For the text-containing cell, return its midpoint in [x, y] coordinate format. 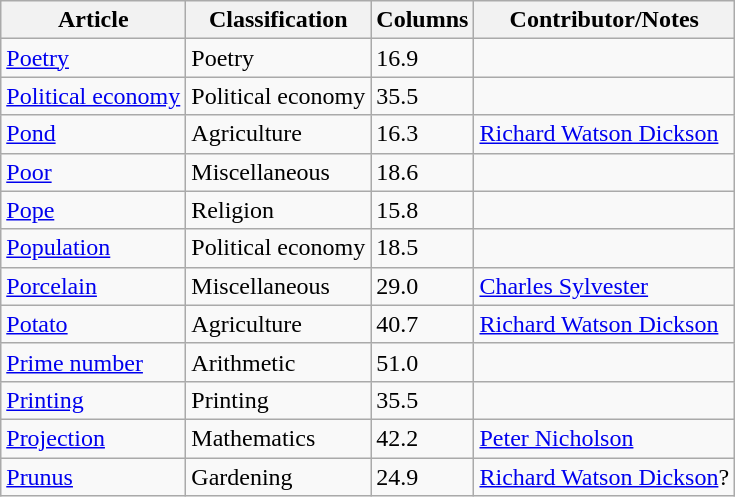
15.8 [422, 210]
Columns [422, 20]
Arithmetic [278, 362]
40.7 [422, 324]
16.9 [422, 58]
29.0 [422, 286]
Classification [278, 20]
18.5 [422, 248]
Prunus [94, 477]
51.0 [422, 362]
Pope [94, 210]
Charles Sylvester [604, 286]
Contributor/Notes [604, 20]
Prime number [94, 362]
Mathematics [278, 438]
Projection [94, 438]
Religion [278, 210]
Peter Nicholson [604, 438]
Pond [94, 134]
Porcelain [94, 286]
Gardening [278, 477]
Poor [94, 172]
16.3 [422, 134]
Population [94, 248]
42.2 [422, 438]
24.9 [422, 477]
Article [94, 20]
18.6 [422, 172]
Richard Watson Dickson? [604, 477]
Potato [94, 324]
